Scan for the cell matching the given text and deliver its [X, Y] coordinate at center. 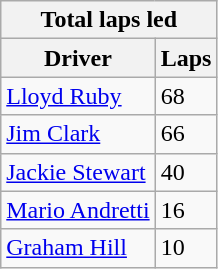
68 [186, 96]
Total laps led [109, 20]
40 [186, 172]
16 [186, 210]
Laps [186, 58]
Driver [78, 58]
Graham Hill [78, 248]
10 [186, 248]
Lloyd Ruby [78, 96]
Mario Andretti [78, 210]
66 [186, 134]
Jackie Stewart [78, 172]
Jim Clark [78, 134]
